Return [X, Y] of the center of cell containing provided text 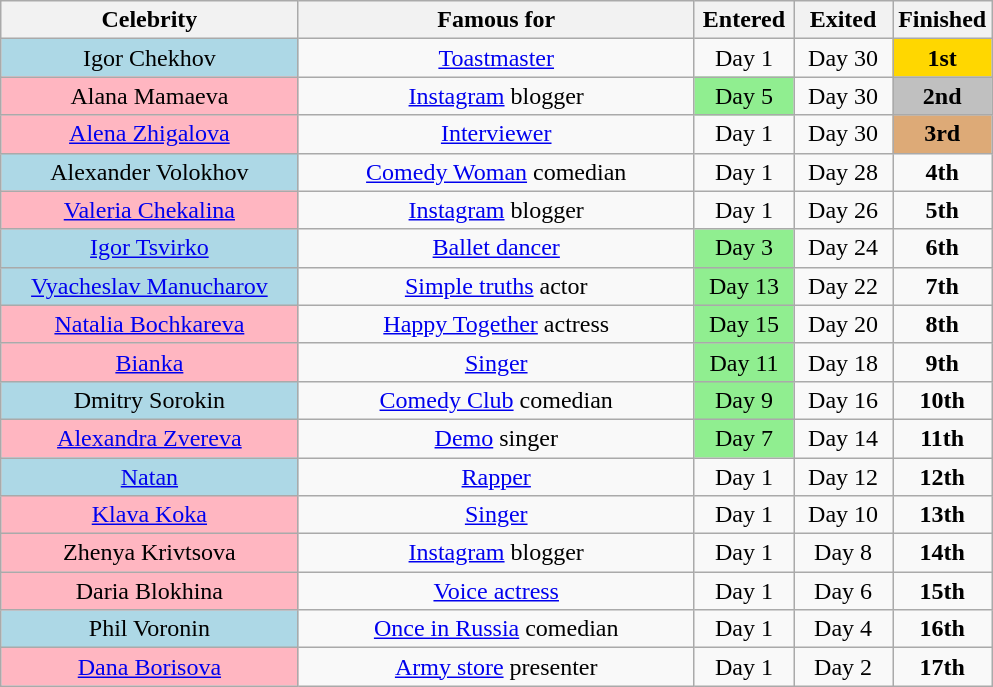
Igor Chekhov [150, 58]
Alena Zhigalova [150, 134]
17th [942, 667]
Comedy Woman comedian [496, 172]
Dana Borisova [150, 667]
Day 28 [844, 172]
Day 15 [744, 324]
Igor Tsvirko [150, 248]
Simple truths actor [496, 286]
15th [942, 591]
Rapper [496, 477]
Day 13 [744, 286]
Ballet dancer [496, 248]
10th [942, 400]
Day 20 [844, 324]
Phil Voronin [150, 629]
Day 12 [844, 477]
14th [942, 553]
12th [942, 477]
Finished [942, 20]
13th [942, 515]
Alexandra Zvereva [150, 438]
Happy Together actress [496, 324]
7th [942, 286]
Day 5 [744, 96]
1st [942, 58]
Army store presenter [496, 667]
9th [942, 362]
Exited [844, 20]
Daria Blokhina [150, 591]
Natan [150, 477]
Celebrity [150, 20]
Day 26 [844, 210]
8th [942, 324]
Zhenya Krivtsova [150, 553]
Day 7 [744, 438]
Day 10 [844, 515]
3rd [942, 134]
Day 2 [844, 667]
Day 14 [844, 438]
2nd [942, 96]
Famous for [496, 20]
Day 24 [844, 248]
Day 8 [844, 553]
Alexander Volokhov [150, 172]
Day 18 [844, 362]
Day 22 [844, 286]
Day 3 [744, 248]
Comedy Club comedian [496, 400]
Klava Koka [150, 515]
5th [942, 210]
Vyacheslav Manucharov [150, 286]
Valeria Chekalina [150, 210]
6th [942, 248]
4th [942, 172]
Day 6 [844, 591]
Day 4 [844, 629]
Toastmaster [496, 58]
16th [942, 629]
Natalia Bochkareva [150, 324]
Bianka [150, 362]
Voice actress [496, 591]
Day 9 [744, 400]
Day 11 [744, 362]
Entered [744, 20]
11th [942, 438]
Interviewer [496, 134]
Dmitry Sorokin [150, 400]
Demo singer [496, 438]
Once in Russia comedian [496, 629]
Alana Mamaeva [150, 96]
Day 16 [844, 400]
